Locate the cell with the specified text and output its (x, y) center coordinate. 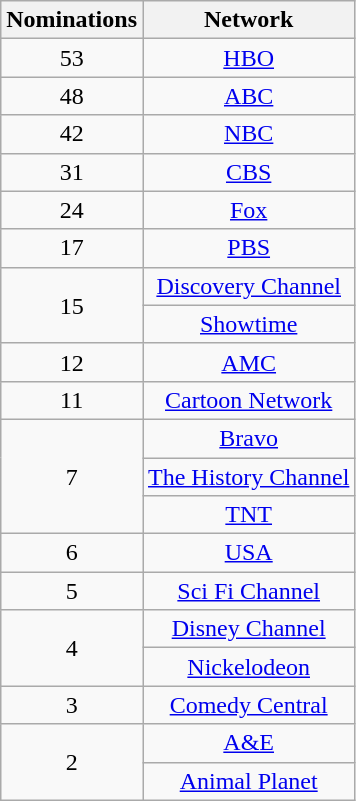
ABC (248, 96)
CBS (248, 172)
Network (248, 20)
12 (72, 362)
Sci Fi Channel (248, 591)
53 (72, 58)
6 (72, 553)
Nominations (72, 20)
48 (72, 96)
Discovery Channel (248, 286)
The History Channel (248, 477)
Comedy Central (248, 705)
Nickelodeon (248, 667)
Cartoon Network (248, 400)
HBO (248, 58)
7 (72, 476)
Bravo (248, 438)
TNT (248, 515)
Showtime (248, 324)
3 (72, 705)
11 (72, 400)
4 (72, 648)
42 (72, 134)
15 (72, 305)
5 (72, 591)
USA (248, 553)
NBC (248, 134)
Disney Channel (248, 629)
17 (72, 248)
A&E (248, 743)
PBS (248, 248)
AMC (248, 362)
31 (72, 172)
2 (72, 762)
Fox (248, 210)
24 (72, 210)
Animal Planet (248, 781)
